Identify which cell holds the provided text, then report its [X, Y] central coordinate. 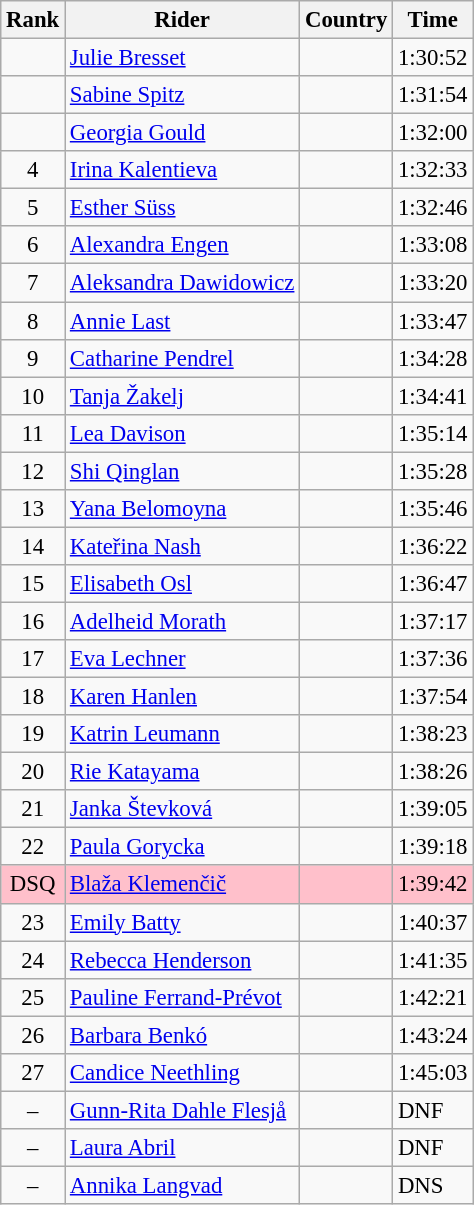
1:34:41 [433, 396]
1:30:52 [433, 58]
27 [33, 1073]
22 [33, 847]
Georgia Gould [182, 133]
19 [33, 734]
9 [33, 358]
1:35:46 [433, 509]
Pauline Ferrand-Prévot [182, 997]
24 [33, 960]
1:38:26 [433, 772]
20 [33, 772]
Annie Last [182, 321]
1:33:47 [433, 321]
Paula Gorycka [182, 847]
Time [433, 20]
Janka Števková [182, 809]
1:37:36 [433, 659]
Blaža Klemenčič [182, 885]
Shi Qinglan [182, 471]
Eva Lechner [182, 659]
25 [33, 997]
4 [33, 170]
10 [33, 396]
Laura Abril [182, 1148]
1:32:46 [433, 208]
Catharine Pendrel [182, 358]
12 [33, 471]
17 [33, 659]
1:36:22 [433, 546]
1:31:54 [433, 95]
7 [33, 283]
Alexandra Engen [182, 245]
8 [33, 321]
Emily Batty [182, 922]
1:33:08 [433, 245]
Katrin Leumann [182, 734]
1:40:37 [433, 922]
15 [33, 584]
Lea Davison [182, 433]
1:39:05 [433, 809]
18 [33, 697]
Rie Katayama [182, 772]
Kateřina Nash [182, 546]
5 [33, 208]
Irina Kalentieva [182, 170]
DSQ [33, 885]
Esther Süss [182, 208]
Rider [182, 20]
Annika Langvad [182, 1185]
26 [33, 1035]
Rank [33, 20]
Julie Bresset [182, 58]
13 [33, 509]
1:39:42 [433, 885]
DNS [433, 1185]
Karen Hanlen [182, 697]
21 [33, 809]
Aleksandra Dawidowicz [182, 283]
1:36:47 [433, 584]
1:34:28 [433, 358]
1:41:35 [433, 960]
1:33:20 [433, 283]
Rebecca Henderson [182, 960]
1:35:14 [433, 433]
16 [33, 621]
Barbara Benkó [182, 1035]
Yana Belomoyna [182, 509]
1:32:00 [433, 133]
11 [33, 433]
Sabine Spitz [182, 95]
6 [33, 245]
1:43:24 [433, 1035]
Elisabeth Osl [182, 584]
1:39:18 [433, 847]
1:42:21 [433, 997]
Gunn-Rita Dahle Flesjå [182, 1110]
1:37:54 [433, 697]
1:32:33 [433, 170]
14 [33, 546]
1:38:23 [433, 734]
1:45:03 [433, 1073]
Adelheid Morath [182, 621]
Tanja Žakelj [182, 396]
1:37:17 [433, 621]
23 [33, 922]
Candice Neethling [182, 1073]
1:35:28 [433, 471]
Country [346, 20]
